Determine the [x, y] coordinate at the center of the cell enclosing the given text.  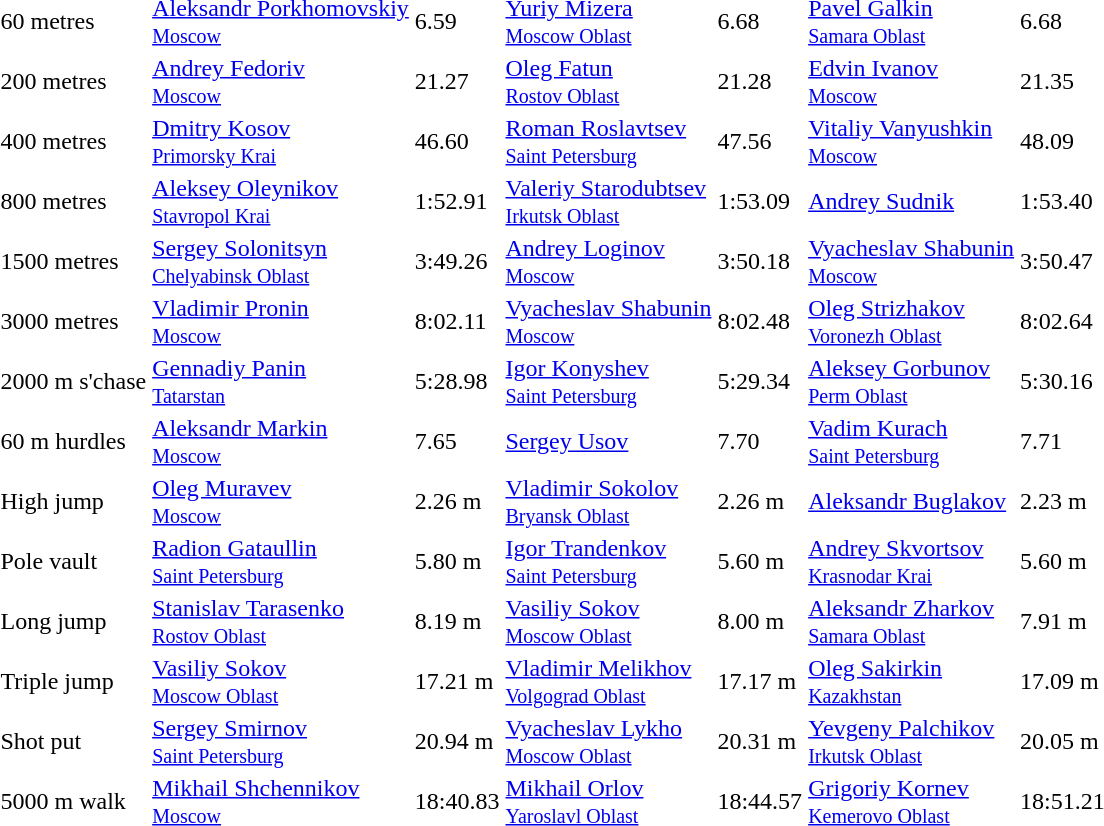
Oleg FatunRostov Oblast [608, 82]
20.94 m [457, 742]
8.19 m [457, 622]
Edvin IvanovMoscow [912, 82]
Igor KonyshevSaint Petersburg [608, 382]
Vyacheslav LykhoMoscow Oblast [608, 742]
47.56 [760, 142]
Andrey SkvortsovKrasnodar Krai [912, 562]
1:53.09 [760, 202]
17.21 m [457, 682]
21.28 [760, 82]
3:49.26 [457, 262]
Andrey LoginovMoscow [608, 262]
Vadim KurachSaint Petersburg [912, 442]
7.70 [760, 442]
17.17 m [760, 682]
Sergey SolonitsynChelyabinsk Oblast [281, 262]
Stanislav TarasenkoRostov Oblast [281, 622]
5.60 m [760, 562]
5.80 m [457, 562]
Aleksandr Buglakov [912, 502]
Vladimir SokolovBryansk Oblast [608, 502]
20.31 m [760, 742]
Roman RoslavtsevSaint Petersburg [608, 142]
3:50.18 [760, 262]
8.00 m [760, 622]
Vladimir ProninMoscow [281, 322]
Sergey SmirnovSaint Petersburg [281, 742]
Dmitry KosovPrimorsky Krai [281, 142]
Oleg StrizhakovVoronezh Oblast [912, 322]
Sergey Usov [608, 442]
Valeriy StarodubtsevIrkutsk Oblast [608, 202]
Gennadiy PaninTatarstan [281, 382]
Radion GataullinSaint Petersburg [281, 562]
8:02.48 [760, 322]
Oleg SakirkinKazakhstan [912, 682]
Igor TrandenkovSaint Petersburg [608, 562]
Oleg MuravevMoscow [281, 502]
7.65 [457, 442]
46.60 [457, 142]
21.27 [457, 82]
Andrey FedorivMoscow [281, 82]
5:28.98 [457, 382]
Aleksey OleynikovStavropol Krai [281, 202]
Yevgeny PalchikovIrkutsk Oblast [912, 742]
Vitaliy VanyushkinMoscow [912, 142]
Aleksandr ZharkovSamara Oblast [912, 622]
5:29.34 [760, 382]
8:02.11 [457, 322]
Aleksandr MarkinMoscow [281, 442]
Andrey Sudnik [912, 202]
Vladimir MelikhovVolgograd Oblast [608, 682]
Aleksey GorbunovPerm Oblast [912, 382]
1:52.91 [457, 202]
